Pinpoint the cell where the given text exists, returning its [X, Y] midpoint coordinate. 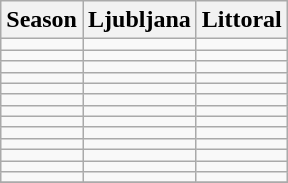
Littoral [242, 20]
Season [42, 20]
Ljubljana [139, 20]
